Find where the given text appears and provide that cell's center as (X, Y) coordinate. 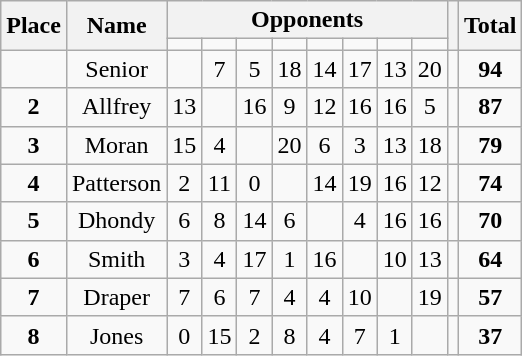
Allfrey (116, 107)
57 (490, 297)
Jones (116, 335)
Dhondy (116, 221)
Draper (116, 297)
94 (490, 69)
9 (290, 107)
11 (220, 183)
Opponents (307, 20)
Senior (116, 69)
70 (490, 221)
79 (490, 145)
74 (490, 183)
Total (490, 26)
Place (34, 26)
64 (490, 259)
Name (116, 26)
87 (490, 107)
Moran (116, 145)
Patterson (116, 183)
37 (490, 335)
Smith (116, 259)
